Determine the [x, y] coordinate at the center of the cell enclosing the given text.  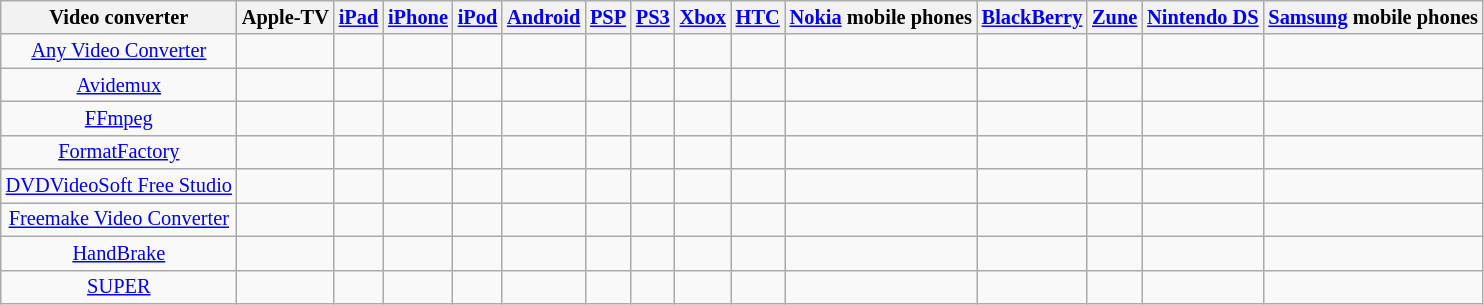
iPad [358, 17]
HTC [758, 17]
PSP [608, 17]
Nintendo DS [1202, 17]
FFmpeg [119, 118]
Avidemux [119, 85]
iPhone [418, 17]
iPod [478, 17]
SUPER [119, 287]
Freemake Video Converter [119, 219]
DVDVideoSoft Free Studio [119, 186]
PS3 [653, 17]
BlackBerry [1032, 17]
Apple-TV [286, 17]
Nokia mobile phones [881, 17]
Samsung mobile phones [1372, 17]
FormatFactory [119, 152]
Xbox [703, 17]
Zune [1114, 17]
Android [544, 17]
Video converter [119, 17]
Any Video Converter [119, 51]
HandBrake [119, 253]
